Output the (x, y) coordinate of the center of the cell containing the given text.  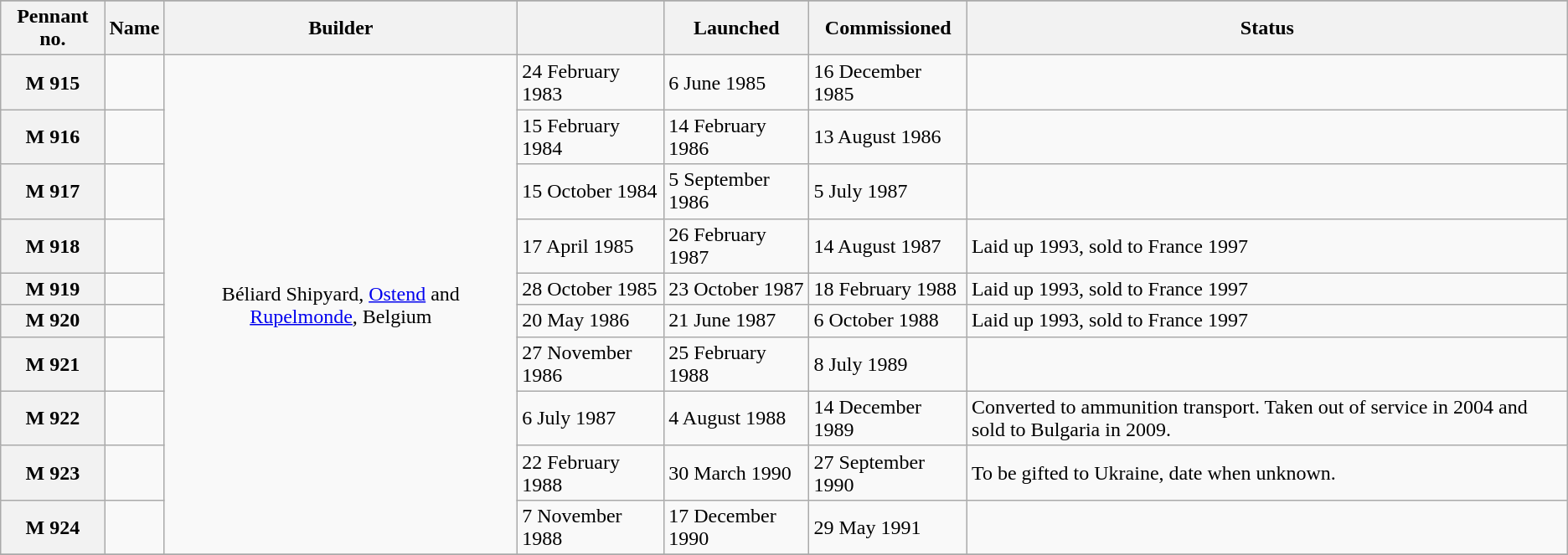
6 July 1987 (591, 419)
Builder (341, 28)
20 May 1986 (591, 321)
17 April 1985 (591, 246)
Name (134, 28)
8 July 1989 (888, 363)
14 August 1987 (888, 246)
To be gifted to Ukraine, date when unknown. (1266, 472)
Commissioned (888, 28)
30 March 1990 (737, 472)
M 922 (53, 419)
Béliard Shipyard, Ostend and Rupelmonde, Belgium (341, 305)
23 October 1987 (737, 289)
M 923 (53, 472)
16 December 1985 (888, 82)
Converted to ammunition transport. Taken out of service in 2004 and sold to Bulgaria in 2009. (1266, 419)
26 February 1987 (737, 246)
M 920 (53, 321)
5 September 1986 (737, 191)
5 July 1987 (888, 191)
22 February 1988 (591, 472)
M 917 (53, 191)
15 February 1984 (591, 137)
15 October 1984 (591, 191)
27 November 1986 (591, 363)
M 919 (53, 289)
29 May 1991 (888, 527)
17 December 1990 (737, 527)
24 February 1983 (591, 82)
27 September 1990 (888, 472)
Status (1266, 28)
4 August 1988 (737, 419)
6 June 1985 (737, 82)
13 August 1986 (888, 137)
M 916 (53, 137)
14 December 1989 (888, 419)
M 918 (53, 246)
M 921 (53, 363)
7 November 1988 (591, 527)
M 915 (53, 82)
28 October 1985 (591, 289)
21 June 1987 (737, 321)
Launched (737, 28)
6 October 1988 (888, 321)
Pennant no. (53, 28)
14 February 1986 (737, 137)
18 February 1988 (888, 289)
25 February 1988 (737, 363)
M 924 (53, 527)
